Extract the (X, Y) coordinate from the center of the cell holding the provided text.  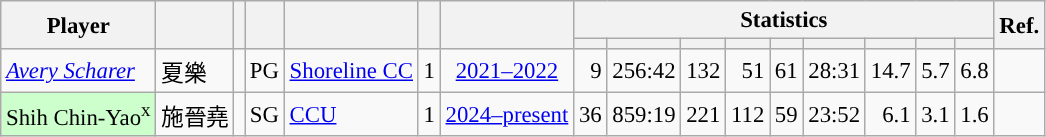
59 (786, 115)
14.7 (890, 71)
CCU (351, 115)
夏樂 (195, 71)
51 (748, 71)
23:52 (834, 115)
Statistics (784, 20)
2021–2022 (506, 71)
6.8 (974, 71)
132 (704, 71)
1.6 (974, 115)
5.7 (936, 71)
3.1 (936, 115)
Ref. (1019, 25)
Shoreline CC (351, 71)
9 (590, 71)
221 (704, 115)
Shih Chin-Yaox (78, 115)
6.1 (890, 115)
SG (265, 115)
36 (590, 115)
112 (748, 115)
Avery Scharer (78, 71)
61 (786, 71)
施晉堯 (195, 115)
859:19 (644, 115)
28:31 (834, 71)
Player (78, 25)
2024–present (506, 115)
256:42 (644, 71)
PG (265, 71)
